Provide the [x, y] coordinate of the cell's center where the given text is located.  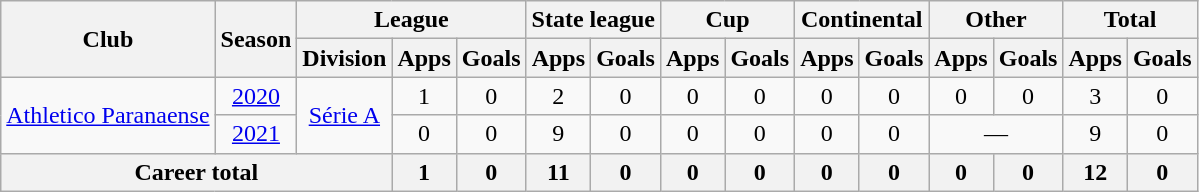
Continental [862, 20]
Division [344, 58]
2 [558, 96]
Athletico Paranaense [108, 115]
Other [996, 20]
Série A [344, 115]
State league [593, 20]
2021 [256, 134]
12 [1095, 172]
2020 [256, 96]
Cup [727, 20]
Season [256, 39]
League [412, 20]
Club [108, 39]
3 [1095, 96]
Total [1130, 20]
— [996, 134]
11 [558, 172]
Career total [196, 172]
